Extract the [X, Y] coordinate from the center of the cell holding the provided text.  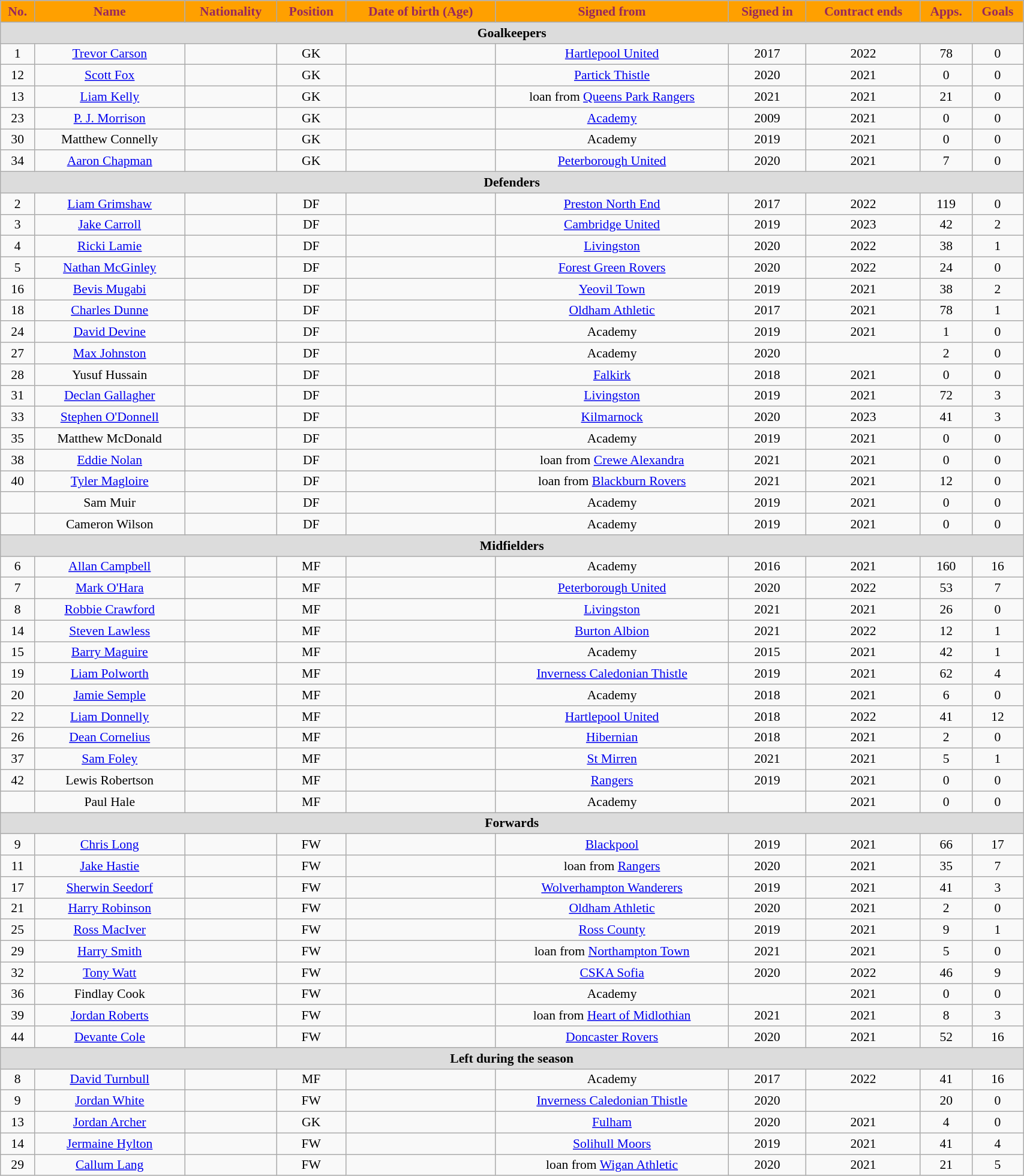
Yusuf Hussain [110, 375]
loan from Wigan Athletic [612, 1165]
Signed in [767, 11]
loan from Heart of Midlothian [612, 1016]
Jermaine Hylton [110, 1144]
Partick Thistle [612, 76]
Paul Hale [110, 802]
25 [18, 930]
Yeovil Town [612, 289]
Forest Green Rovers [612, 268]
Tony Watt [110, 973]
Wolverhampton Wanderers [612, 888]
Jake Carroll [110, 225]
Preston North End [612, 204]
Harry Smith [110, 952]
Liam Kelly [110, 97]
53 [946, 588]
Doncaster Rovers [612, 1037]
Aaron Chapman [110, 161]
2015 [767, 652]
Cameron Wilson [110, 524]
P. J. Morrison [110, 118]
Allan Campbell [110, 567]
Burton Albion [612, 631]
Barry Maguire [110, 652]
2016 [767, 567]
Midfielders [512, 546]
19 [18, 674]
23 [18, 118]
Liam Polworth [110, 674]
Trevor Carson [110, 54]
David Devine [110, 332]
No. [18, 11]
119 [946, 204]
Mark O'Hara [110, 588]
Liam Grimshaw [110, 204]
Jordan Roberts [110, 1016]
Liam Donnelly [110, 717]
Rangers [612, 781]
28 [18, 375]
31 [18, 396]
44 [18, 1037]
Bevis Mugabi [110, 289]
39 [18, 1016]
Ross County [612, 930]
Ricki Lamie [110, 246]
Stephen O'Donnell [110, 417]
Max Johnston [110, 353]
Eddie Nolan [110, 460]
Nationality [231, 11]
Left during the season [512, 1058]
Charles Dunne [110, 311]
Matthew Connelly [110, 140]
Sherwin Seedorf [110, 888]
CSKA Sofia [612, 973]
36 [18, 994]
Tyler Magloire [110, 482]
11 [18, 866]
33 [18, 417]
Goals [997, 11]
Scott Fox [110, 76]
Cambridge United [612, 225]
Position [311, 11]
Devante Cole [110, 1037]
Nathan McGinley [110, 268]
Fulham [612, 1123]
18 [18, 311]
27 [18, 353]
40 [18, 482]
Apps. [946, 11]
Date of birth (Age) [421, 11]
loan from Northampton Town [612, 952]
loan from Queens Park Rangers [612, 97]
22 [18, 717]
52 [946, 1037]
Falkirk [612, 375]
30 [18, 140]
32 [18, 973]
Goalkeepers [512, 33]
Hibernian [612, 738]
160 [946, 567]
Defenders [512, 182]
Sam Foley [110, 759]
Jordan White [110, 1101]
Steven Lawless [110, 631]
Dean Cornelius [110, 738]
Lewis Robertson [110, 781]
66 [946, 845]
15 [18, 652]
Blackpool [612, 845]
72 [946, 396]
Signed from [612, 11]
Jake Hastie [110, 866]
Jamie Semple [110, 695]
Solihull Moors [612, 1144]
Callum Lang [110, 1165]
loan from Rangers [612, 866]
37 [18, 759]
Matthew McDonald [110, 439]
Declan Gallagher [110, 396]
St Mirren [612, 759]
Jordan Archer [110, 1123]
2009 [767, 118]
loan from Crewe Alexandra [612, 460]
loan from Blackburn Rovers [612, 482]
Harry Robinson [110, 909]
Contract ends [863, 11]
34 [18, 161]
Ross MacIver [110, 930]
Robbie Crawford [110, 610]
Kilmarnock [612, 417]
62 [946, 674]
Chris Long [110, 845]
46 [946, 973]
Sam Muir [110, 503]
David Turnbull [110, 1079]
Forwards [512, 823]
Name [110, 11]
Findlay Cook [110, 994]
